Return the (x, y) coordinate for the center point of the cell that contains the specified text.  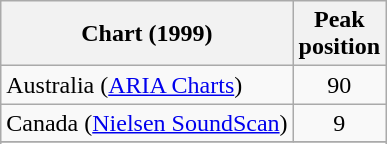
Chart (1999) (147, 34)
Australia (ARIA Charts) (147, 85)
Peakposition (339, 34)
90 (339, 85)
9 (339, 123)
Canada (Nielsen SoundScan) (147, 123)
